Output the [X, Y] coordinate of the center of the cell containing the given text.  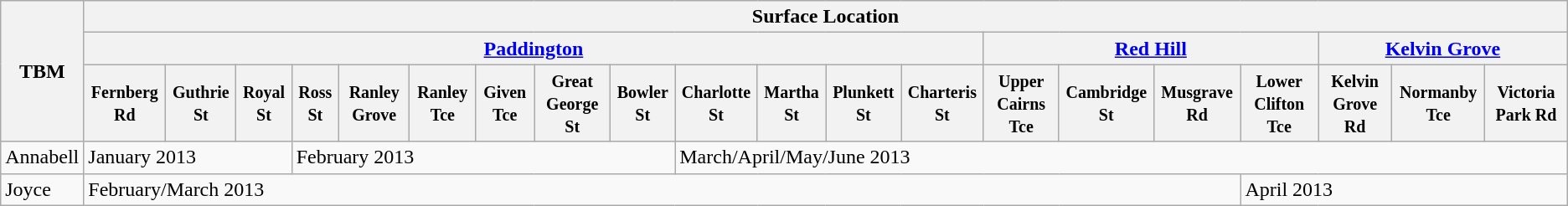
Kelvin Grove Rd [1355, 103]
Normanby Tce [1439, 103]
Cambridge St [1106, 103]
Upper Cairns Tce [1021, 103]
Musgrave Rd [1197, 103]
April 2013 [1404, 189]
Joyce [42, 189]
January 2013 [188, 157]
Bowler St [643, 103]
Red Hill [1151, 49]
February/March 2013 [662, 189]
Ross St [315, 103]
Charlotte St [716, 103]
Plunkett St [864, 103]
Lower Clifton Tce [1280, 103]
February 2013 [483, 157]
Kelvin Grove [1443, 49]
Charteris St [942, 103]
Royal St [264, 103]
TBM [42, 71]
Victoria Park Rd [1526, 103]
Paddington [534, 49]
Surface Location [826, 17]
Ranley Tce [442, 103]
Ranley Grove [374, 103]
Martha St [792, 103]
March/April/May/June 2013 [1122, 157]
Guthrie St [201, 103]
Given Tce [505, 103]
Fernberg Rd [125, 103]
Great George St [573, 103]
Annabell [42, 157]
